Search for the cell housing the specified text and yield its (X, Y) center coordinate. 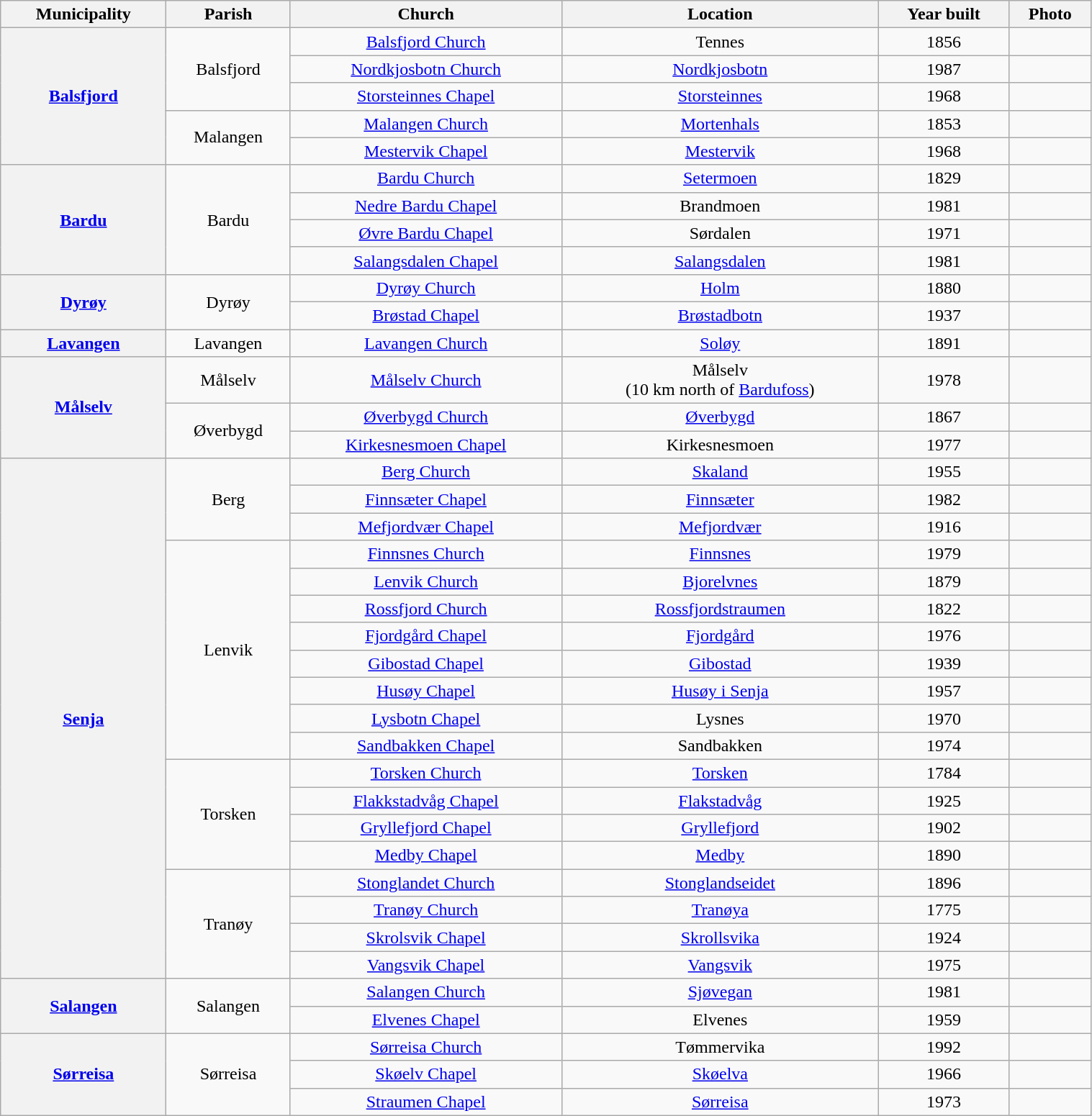
1955 (943, 472)
1924 (943, 938)
Brøstad Chapel (426, 315)
Setermoen (720, 178)
Sørreisa Church (426, 1047)
Malangen (228, 137)
1891 (943, 343)
1856 (943, 42)
Lenvik (228, 650)
1979 (943, 554)
Malangen Church (426, 124)
1775 (943, 910)
1879 (943, 581)
Elvenes (720, 1020)
Stonglandseidet (720, 883)
1925 (943, 801)
Fjordgård (720, 636)
Tranøy Church (426, 910)
Church (426, 14)
Flakstadvåg (720, 801)
Mestervik Chapel (426, 151)
Gryllefjord (720, 828)
Nedre Bardu Chapel (426, 206)
Husøy i Senja (720, 691)
1992 (943, 1047)
Medby (720, 856)
Gryllefjord Chapel (426, 828)
Flakkstadvåg Chapel (426, 801)
Skaland (720, 472)
Lysnes (720, 718)
Skrollsvika (720, 938)
Brøstadbotn (720, 315)
Tranøy (228, 924)
1957 (943, 691)
Location (720, 14)
Nordkjosbotn Church (426, 69)
Finnsnes (720, 554)
1971 (943, 233)
1896 (943, 883)
Dyrøy Church (426, 288)
1959 (943, 1020)
1966 (943, 1074)
Øverbygd Church (426, 417)
Kirkesnesmoen Chapel (426, 445)
1975 (943, 965)
1937 (943, 315)
Medby Chapel (426, 856)
Sørdalen (720, 233)
Holm (720, 288)
Storsteinnes (720, 96)
Year built (943, 14)
Parish (228, 14)
1822 (943, 609)
Straumen Chapel (426, 1102)
Finnsæter Chapel (426, 499)
Stonglandet Church (426, 883)
1939 (943, 663)
Kirkesnesmoen (720, 445)
Rossfjord Church (426, 609)
Skrolsvik Chapel (426, 938)
Storsteinnes Chapel (426, 96)
Berg (228, 499)
Finnsæter (720, 499)
1853 (943, 124)
1974 (943, 745)
1916 (943, 527)
Salangsdalen Chapel (426, 260)
Mefjordvær (720, 527)
Lavangen Church (426, 343)
Brandmoen (720, 206)
Torsken Church (426, 773)
1880 (943, 288)
Fjordgård Chapel (426, 636)
Tennes (720, 42)
1987 (943, 69)
1902 (943, 828)
Soløy (720, 343)
1976 (943, 636)
1890 (943, 856)
1829 (943, 178)
Mefjordvær Chapel (426, 527)
1982 (943, 499)
Salangen Church (426, 992)
Øvre Bardu Chapel (426, 233)
Rossfjordstraumen (720, 609)
Målselv Church (426, 380)
Lenvik Church (426, 581)
Bjorelvnes (720, 581)
Sandbakken Chapel (426, 745)
Finnsnes Church (426, 554)
Vangsvik (720, 965)
Berg Church (426, 472)
Mortenhals (720, 124)
1867 (943, 417)
Nordkjosbotn (720, 69)
1970 (943, 718)
Målselv(10 km north of Bardufoss) (720, 380)
Mestervik (720, 151)
Lysbotn Chapel (426, 718)
Tømmervika (720, 1047)
Photo (1050, 14)
Bardu Church (426, 178)
Skøelva (720, 1074)
Sjøvegan (720, 992)
Husøy Chapel (426, 691)
1978 (943, 380)
Sandbakken (720, 745)
Municipality (84, 14)
Senja (84, 718)
1973 (943, 1102)
Skøelv Chapel (426, 1074)
Elvenes Chapel (426, 1020)
Vangsvik Chapel (426, 965)
Balsfjord Church (426, 42)
1977 (943, 445)
Gibostad Chapel (426, 663)
1784 (943, 773)
Gibostad (720, 663)
Salangsdalen (720, 260)
Tranøya (720, 910)
